Find where the given text appears and provide that cell's center as [x, y] coordinate. 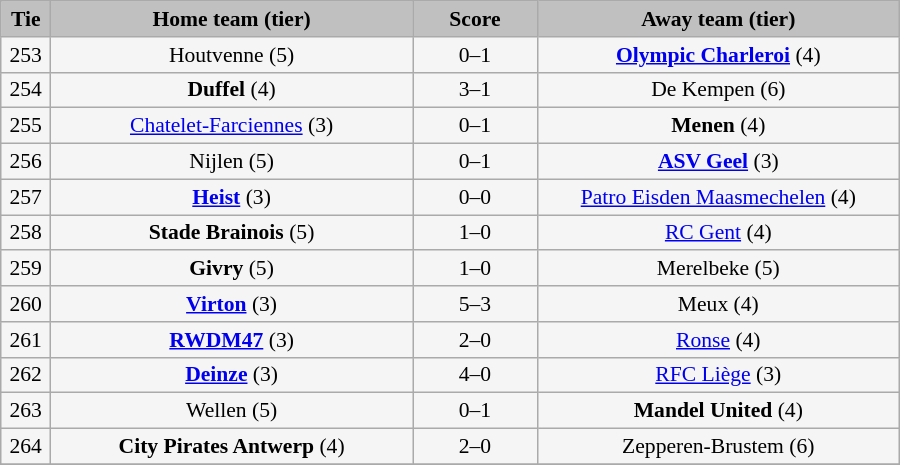
4–0 [476, 375]
Givry (5) [232, 269]
RFC Liège (3) [718, 375]
Stade Brainois (5) [232, 233]
264 [26, 447]
259 [26, 269]
258 [26, 233]
0–0 [476, 197]
Merelbeke (5) [718, 269]
Away team (tier) [718, 19]
256 [26, 162]
Meux (4) [718, 304]
261 [26, 340]
262 [26, 375]
Chatelet-Farciennes (3) [232, 126]
254 [26, 90]
3–1 [476, 90]
260 [26, 304]
Patro Eisden Maasmechelen (4) [718, 197]
Zepperen-Brustem (6) [718, 447]
253 [26, 55]
Deinze (3) [232, 375]
Nijlen (5) [232, 162]
Mandel United (4) [718, 411]
Heist (3) [232, 197]
255 [26, 126]
ASV Geel (3) [718, 162]
City Pirates Antwerp (4) [232, 447]
RWDM47 (3) [232, 340]
Wellen (5) [232, 411]
5–3 [476, 304]
Duffel (4) [232, 90]
RC Gent (4) [718, 233]
Menen (4) [718, 126]
Olympic Charleroi (4) [718, 55]
263 [26, 411]
Home team (tier) [232, 19]
Score [476, 19]
Houtvenne (5) [232, 55]
Tie [26, 19]
Virton (3) [232, 304]
257 [26, 197]
Ronse (4) [718, 340]
De Kempen (6) [718, 90]
